Provide the [X, Y] coordinate of the cell's center where the given text is located.  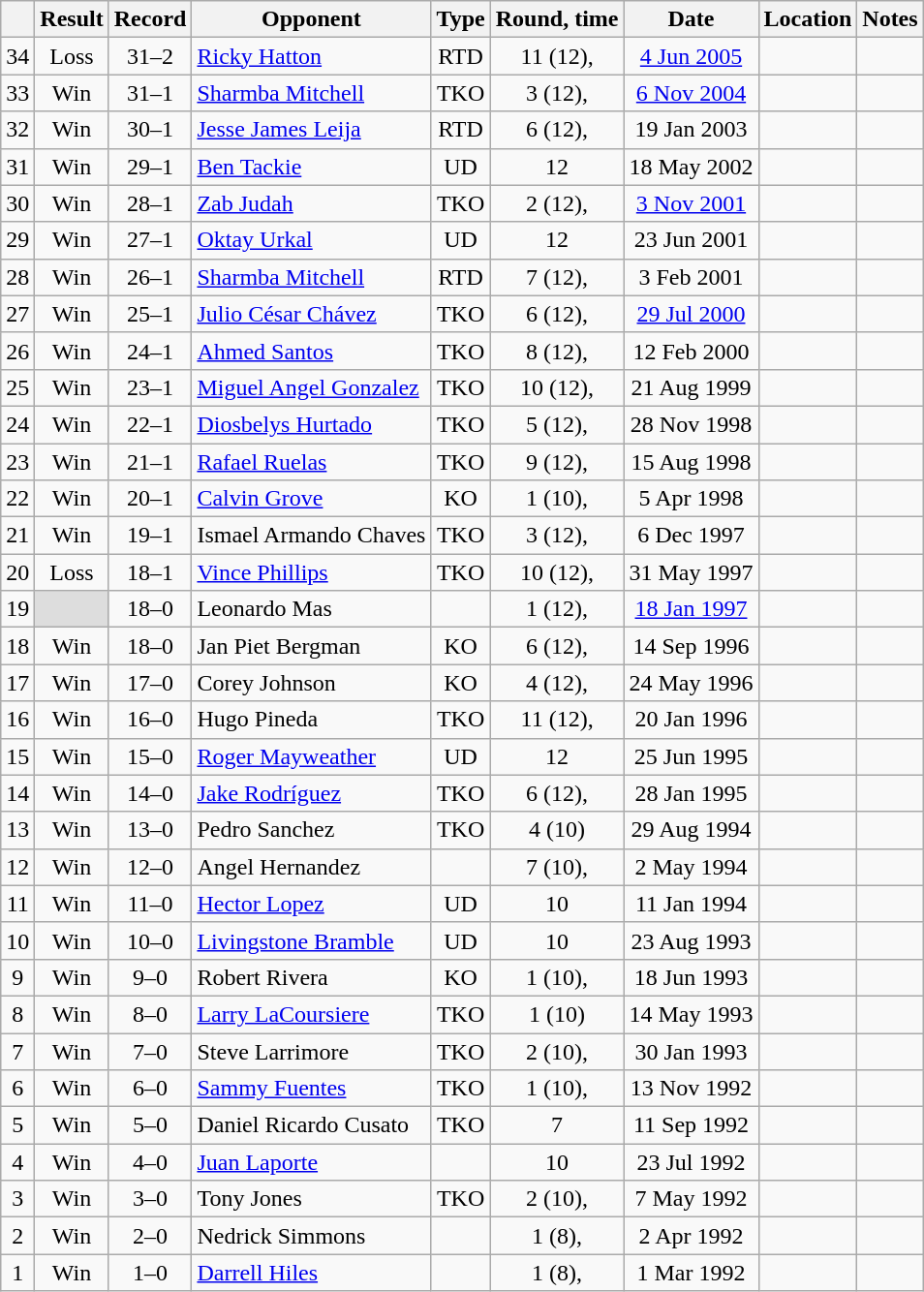
17–0 [150, 683]
Roger Mayweather [312, 756]
30–1 [150, 130]
Daniel Ricardo Cusato [312, 1125]
Corey Johnson [312, 683]
23 [17, 462]
Livingstone Bramble [312, 940]
Nedrick Simmons [312, 1236]
Zab Judah [312, 203]
6 Nov 2004 [692, 93]
28 Jan 1995 [692, 793]
15 [17, 756]
Opponent [312, 19]
Hector Lopez [312, 904]
11–0 [150, 904]
Robert Rivera [312, 977]
18–1 [150, 572]
8 [17, 1014]
13–0 [150, 830]
16 [17, 720]
3 Nov 2001 [692, 203]
2 Apr 1992 [692, 1236]
31–1 [150, 93]
1 (10) [557, 1014]
7 May 1992 [692, 1199]
25–1 [150, 314]
Jan Piet Bergman [312, 646]
28 [17, 277]
9 (12), [557, 462]
7 (12), [557, 277]
11 [17, 904]
Notes [890, 19]
11 Sep 1992 [692, 1125]
9–0 [150, 977]
9 [17, 977]
Ismael Armando Chaves [312, 536]
5 Apr 1998 [692, 499]
Oktay Urkal [312, 240]
Larry LaCoursiere [312, 1014]
29 Aug 1994 [692, 830]
26–1 [150, 277]
3 Feb 2001 [692, 277]
5 [17, 1125]
31 [17, 167]
29 Jul 2000 [692, 314]
29 [17, 240]
1–0 [150, 1273]
18 May 2002 [692, 167]
30 [17, 203]
24–1 [150, 351]
18 [17, 646]
8–0 [150, 1014]
3–0 [150, 1199]
5–0 [150, 1125]
6 Dec 1997 [692, 536]
Location [808, 19]
20 [17, 572]
1 [17, 1273]
13 [17, 830]
Darrell Hiles [312, 1273]
Julio César Chávez [312, 314]
25 [17, 387]
15 Aug 1998 [692, 462]
23–1 [150, 387]
24 May 1996 [692, 683]
Jesse James Leija [312, 130]
Jake Rodríguez [312, 793]
Calvin Grove [312, 499]
12–0 [150, 867]
Leonardo Mas [312, 609]
17 [17, 683]
28 Nov 1998 [692, 424]
20–1 [150, 499]
18 Jun 1993 [692, 977]
27 [17, 314]
22–1 [150, 424]
15–0 [150, 756]
Hugo Pineda [312, 720]
14 [17, 793]
7 (10), [557, 867]
6–0 [150, 1089]
24 [17, 424]
Date [692, 19]
27–1 [150, 240]
1 Mar 1992 [692, 1273]
14 May 1993 [692, 1014]
14 Sep 1996 [692, 646]
19–1 [150, 536]
Ben Tackie [312, 167]
18 Jan 1997 [692, 609]
23 Jul 1992 [692, 1162]
12 Feb 2000 [692, 351]
Ahmed Santos [312, 351]
4 (10) [557, 830]
Sammy Fuentes [312, 1089]
1 (12), [557, 609]
4–0 [150, 1162]
28–1 [150, 203]
Type [461, 19]
21 [17, 536]
Diosbelys Hurtado [312, 424]
2 May 1994 [692, 867]
33 [17, 93]
Steve Larrimore [312, 1051]
4 Jun 2005 [692, 56]
4 [17, 1162]
2 [17, 1236]
3 [17, 1199]
31 May 1997 [692, 572]
4 (12), [557, 683]
26 [17, 351]
Tony Jones [312, 1199]
Angel Hernandez [312, 867]
Juan Laporte [312, 1162]
30 Jan 1993 [692, 1051]
Pedro Sanchez [312, 830]
6 [17, 1089]
23 Jun 2001 [692, 240]
22 [17, 499]
2 (12), [557, 203]
10–0 [150, 940]
5 (12), [557, 424]
21 Aug 1999 [692, 387]
32 [17, 130]
11 Jan 1994 [692, 904]
21–1 [150, 462]
Record [150, 19]
14–0 [150, 793]
Rafael Ruelas [312, 462]
13 Nov 1992 [692, 1089]
Round, time [557, 19]
Miguel Angel Gonzalez [312, 387]
31–2 [150, 56]
19 [17, 609]
29–1 [150, 167]
8 (12), [557, 351]
Ricky Hatton [312, 56]
Vince Phillips [312, 572]
34 [17, 56]
Result [72, 19]
23 Aug 1993 [692, 940]
20 Jan 1996 [692, 720]
25 Jun 1995 [692, 756]
2–0 [150, 1236]
7–0 [150, 1051]
16–0 [150, 720]
19 Jan 2003 [692, 130]
